Scan for the cell matching the given text and deliver its (x, y) coordinate at center. 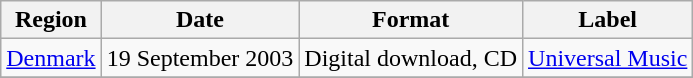
Date (200, 20)
Label (608, 20)
Format (411, 20)
19 September 2003 (200, 58)
Region (51, 20)
Denmark (51, 58)
Universal Music (608, 58)
Digital download, CD (411, 58)
